Find where the given text appears and provide that cell's center as [x, y] coordinate. 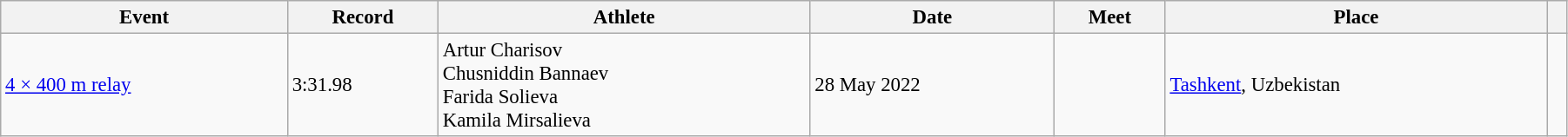
28 May 2022 [933, 85]
Event [144, 17]
Tashkent, Uzbekistan [1356, 85]
Artur CharisovChusniddin BannaevFarida SolievaKamila Mirsalieva [623, 85]
Athlete [623, 17]
3:31.98 [362, 85]
4 × 400 m relay [144, 85]
Place [1356, 17]
Record [362, 17]
Meet [1110, 17]
Date [933, 17]
